Determine the [X, Y] coordinate at the center of the cell enclosing the given text.  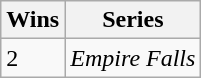
2 [33, 58]
Empire Falls [133, 58]
Wins [33, 20]
Series [133, 20]
